Scan for the cell matching the given text and deliver its [x, y] coordinate at center. 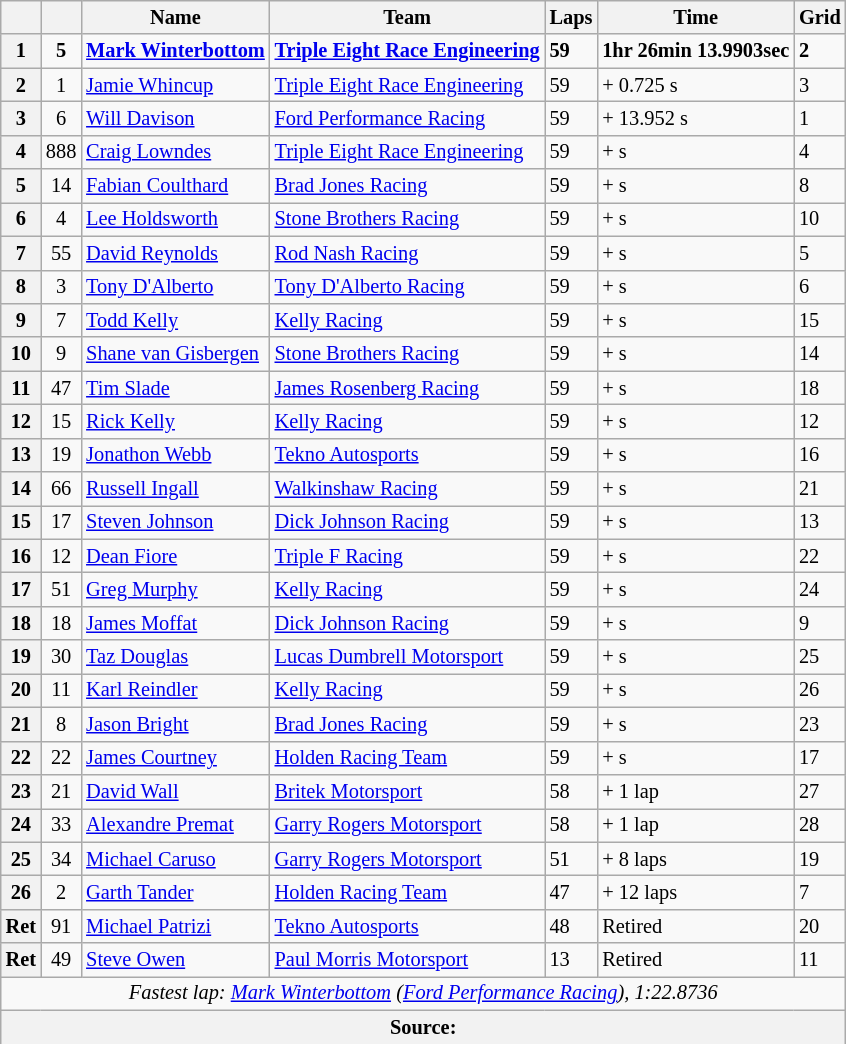
28 [820, 825]
James Rosenberg Racing [408, 388]
Alexandre Premat [175, 825]
Lee Holdsworth [175, 219]
Walkinshaw Racing [408, 489]
James Moffat [175, 623]
34 [61, 859]
Triple F Racing [408, 556]
Michael Patrizi [175, 926]
Shane van Gisbergen [175, 354]
Dean Fiore [175, 556]
Laps [572, 17]
Jamie Whincup [175, 85]
Britek Motorsport [408, 791]
Grid [820, 17]
Craig Lowndes [175, 152]
27 [820, 791]
Todd Kelly [175, 320]
Tony D'Alberto Racing [408, 287]
888 [61, 152]
Will Davison [175, 118]
Lucas Dumbrell Motorsport [408, 657]
Rod Nash Racing [408, 253]
+ 12 laps [696, 892]
David Wall [175, 791]
30 [61, 657]
Greg Murphy [175, 589]
+ 13.952 s [696, 118]
55 [61, 253]
Paul Morris Motorsport [408, 960]
Time [696, 17]
Michael Caruso [175, 859]
Russell Ingall [175, 489]
33 [61, 825]
James Courtney [175, 758]
Fastest lap: Mark Winterbottom (Ford Performance Racing), 1:22.8736 [424, 993]
Ford Performance Racing [408, 118]
Fabian Coulthard [175, 186]
49 [61, 960]
Name [175, 17]
Rick Kelly [175, 421]
Jonathon Webb [175, 455]
48 [572, 926]
+ 8 laps [696, 859]
Source: [424, 1027]
Taz Douglas [175, 657]
66 [61, 489]
Tony D'Alberto [175, 287]
Steven Johnson [175, 522]
Garth Tander [175, 892]
Team [408, 17]
Tim Slade [175, 388]
Steve Owen [175, 960]
David Reynolds [175, 253]
91 [61, 926]
Jason Bright [175, 724]
Mark Winterbottom [175, 51]
Karl Reindler [175, 690]
+ 0.725 s [696, 85]
1hr 26min 13.9903sec [696, 51]
